Capture the cell that displays the provided text and extract its [x, y] central coordinate. 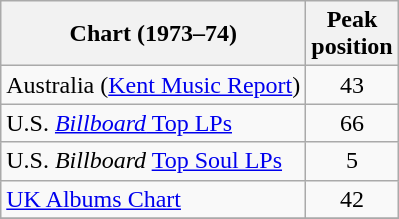
Australia (Kent Music Report) [154, 85]
UK Albums Chart [154, 199]
66 [352, 123]
U.S. Billboard Top LPs [154, 123]
Peakposition [352, 34]
U.S. Billboard Top Soul LPs [154, 161]
Chart (1973–74) [154, 34]
5 [352, 161]
43 [352, 85]
42 [352, 199]
